Find where the given text appears and provide that cell's center as (X, Y) coordinate. 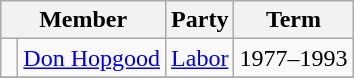
Labor (200, 58)
Member (84, 20)
Don Hopgood (92, 58)
Party (200, 20)
1977–1993 (294, 58)
Term (294, 20)
